Scan for the cell matching the given text and deliver its [X, Y] coordinate at center. 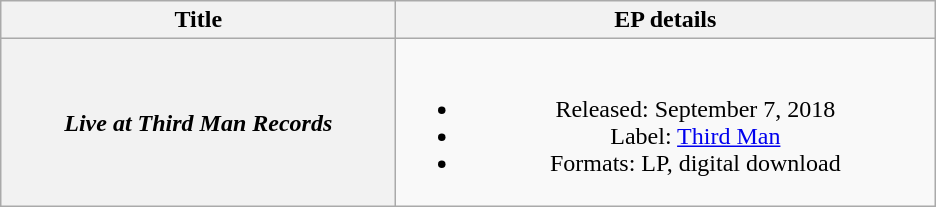
Released: September 7, 2018Label: Third ManFormats: LP, digital download [666, 122]
Title [198, 20]
Live at Third Man Records [198, 122]
EP details [666, 20]
